Locate the cell with the specified text and output its [X, Y] center coordinate. 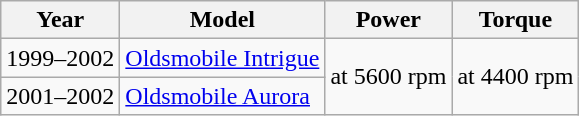
1999–2002 [60, 58]
2001–2002 [60, 96]
Model [222, 20]
Power [388, 20]
at 5600 rpm [388, 77]
Oldsmobile Aurora [222, 96]
Oldsmobile Intrigue [222, 58]
Year [60, 20]
Torque [516, 20]
at 4400 rpm [516, 77]
